Find where the given text appears and provide that cell's center as (X, Y) coordinate. 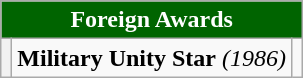
Military Unity Star (1986) (152, 58)
Foreign Awards (152, 20)
